Return the [x, y] coordinate for the center point of the cell that contains the specified text.  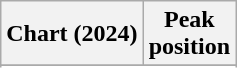
Chart (2024) [72, 34]
Peakposition [189, 34]
